Scan for the cell matching the given text and deliver its (X, Y) coordinate at center. 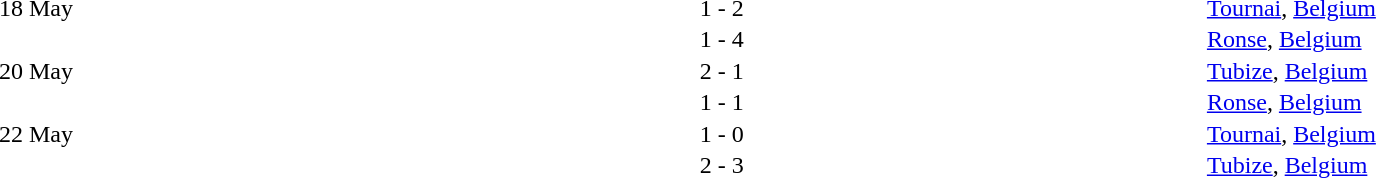
1 - 0 (722, 134)
1 - 4 (722, 39)
1 - 1 (722, 103)
2 - 1 (722, 71)
